Locate the cell with the specified text and output its (x, y) center coordinate. 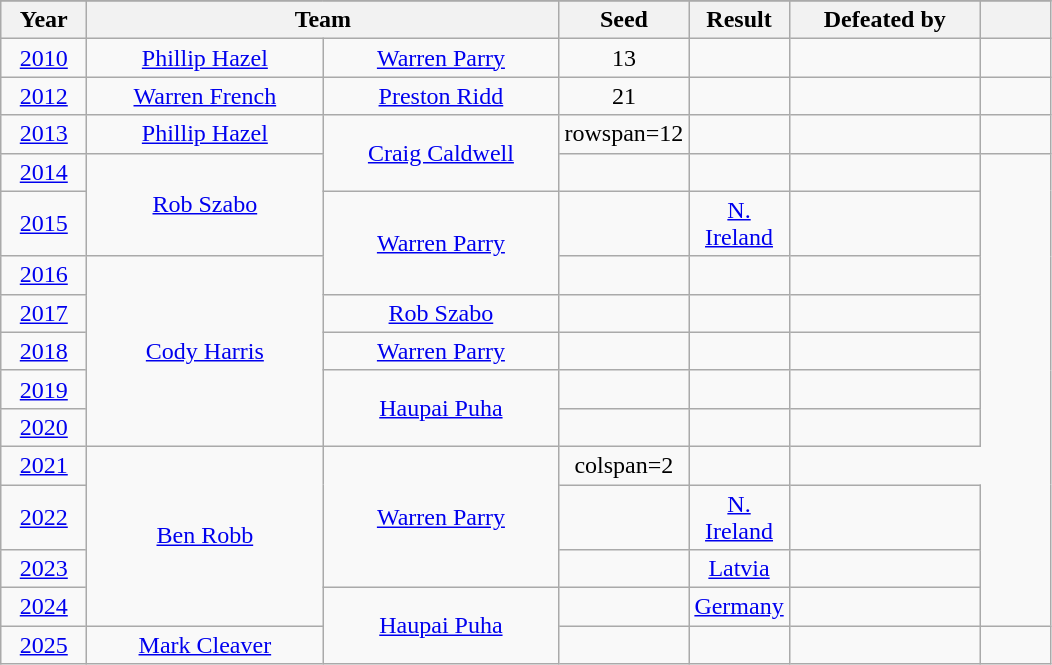
2022 (44, 516)
2025 (44, 645)
2015 (44, 224)
Ben Robb (205, 536)
Seed (624, 20)
Defeated by (884, 20)
2023 (44, 569)
2021 (44, 465)
2012 (44, 96)
Latvia (739, 569)
2016 (44, 275)
2018 (44, 351)
2024 (44, 607)
Team (323, 20)
2013 (44, 134)
Warren French (205, 96)
2017 (44, 313)
Cody Harris (205, 351)
Craig Caldwell (441, 153)
Mark Cleaver (205, 645)
2020 (44, 427)
2019 (44, 389)
colspan=2 (624, 465)
2010 (44, 58)
13 (624, 58)
rowspan=12 (624, 134)
Preston Ridd (441, 96)
Result (739, 20)
2014 (44, 172)
Germany (739, 607)
21 (624, 96)
Year (44, 20)
